Provide the [x, y] coordinate of the cell's center where the given text is located.  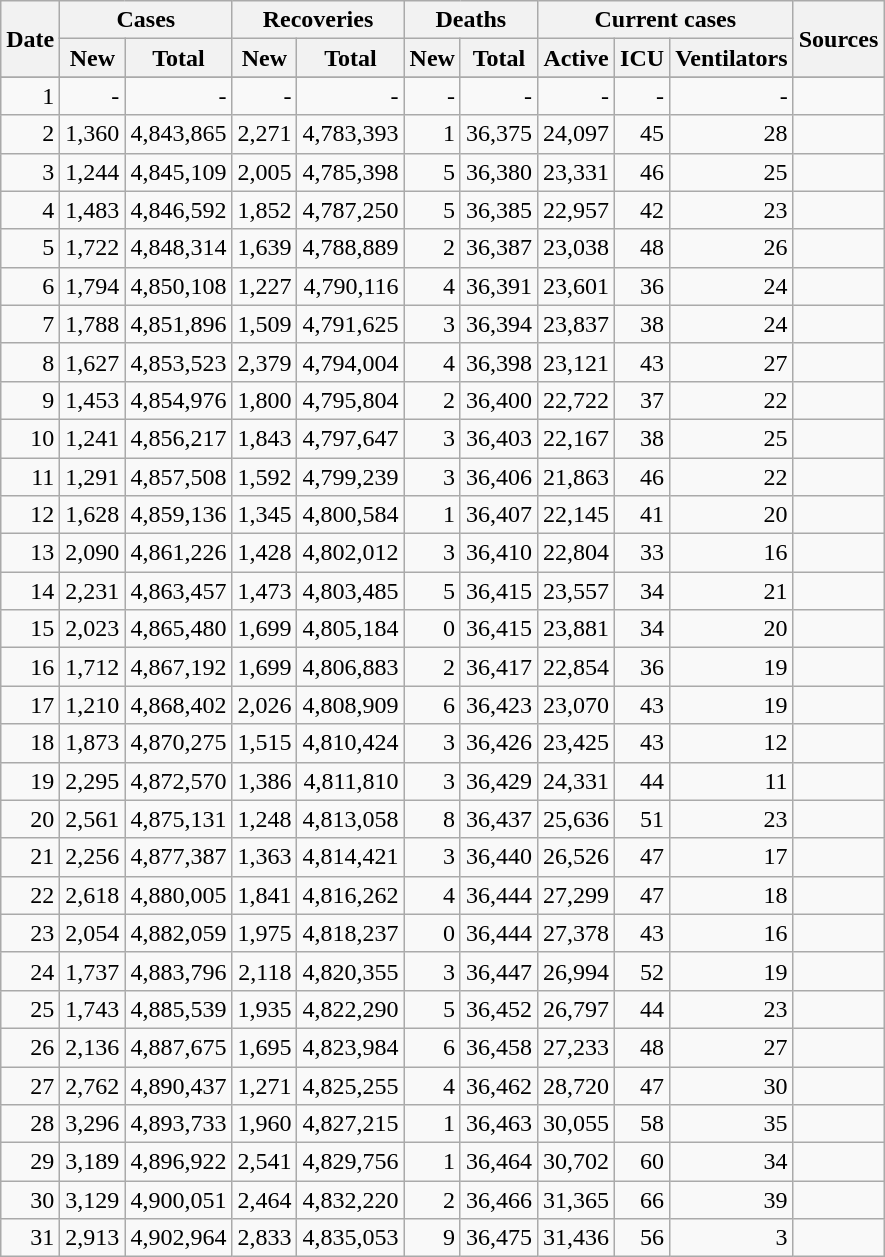
2,023 [92, 629]
1,794 [92, 286]
1,935 [264, 1009]
60 [642, 1162]
36,437 [498, 819]
36,417 [498, 667]
36,410 [498, 553]
23,425 [576, 743]
4,795,804 [350, 400]
36,400 [498, 400]
4,887,675 [178, 1047]
2,561 [92, 819]
26,994 [576, 971]
1,712 [92, 667]
Cases [146, 20]
3,189 [92, 1162]
26,797 [576, 1009]
3,129 [92, 1200]
4,802,012 [350, 553]
4,799,239 [350, 477]
1,360 [92, 134]
4,818,237 [350, 933]
4,823,984 [350, 1047]
1,345 [264, 515]
Current cases [665, 20]
37 [642, 400]
1,363 [264, 857]
36,463 [498, 1124]
4,877,387 [178, 857]
4,883,796 [178, 971]
2,833 [264, 1238]
21,863 [576, 477]
1,628 [92, 515]
28,720 [576, 1085]
1,788 [92, 324]
36,406 [498, 477]
4,893,733 [178, 1124]
36,391 [498, 286]
2,026 [264, 705]
51 [642, 819]
25,636 [576, 819]
36,375 [498, 134]
1,248 [264, 819]
36,466 [498, 1200]
2,913 [92, 1238]
23,121 [576, 362]
4,885,539 [178, 1009]
4,853,523 [178, 362]
2,295 [92, 781]
30,702 [576, 1162]
4,832,220 [350, 1200]
36,440 [498, 857]
4,811,810 [350, 781]
2,231 [92, 591]
4,843,865 [178, 134]
15 [30, 629]
4,820,355 [350, 971]
4,813,058 [350, 819]
4,848,314 [178, 248]
1,515 [264, 743]
33 [642, 553]
36,398 [498, 362]
23,881 [576, 629]
22,957 [576, 210]
3,296 [92, 1124]
4,785,398 [350, 172]
36,447 [498, 971]
4,791,625 [350, 324]
4,846,592 [178, 210]
56 [642, 1238]
1,627 [92, 362]
23,070 [576, 705]
36,452 [498, 1009]
22,722 [576, 400]
4,859,136 [178, 515]
4,814,421 [350, 857]
45 [642, 134]
4,806,883 [350, 667]
4,850,108 [178, 286]
4,851,896 [178, 324]
2,090 [92, 553]
31 [30, 1238]
4,810,424 [350, 743]
2,054 [92, 933]
39 [732, 1200]
27,233 [576, 1047]
4,863,457 [178, 591]
1,473 [264, 591]
36,462 [498, 1085]
36,475 [498, 1238]
1,843 [264, 438]
36,387 [498, 248]
27,299 [576, 895]
52 [642, 971]
2,256 [92, 857]
4,845,109 [178, 172]
1,210 [92, 705]
4,900,051 [178, 1200]
Deaths [470, 20]
36,403 [498, 438]
36,464 [498, 1162]
30,055 [576, 1124]
1,453 [92, 400]
4,880,005 [178, 895]
2,618 [92, 895]
4,825,255 [350, 1085]
ICU [642, 58]
4,890,437 [178, 1085]
1,227 [264, 286]
42 [642, 210]
1,743 [92, 1009]
22,167 [576, 438]
27,378 [576, 933]
1,592 [264, 477]
26,526 [576, 857]
1,975 [264, 933]
4,787,250 [350, 210]
66 [642, 1200]
2,379 [264, 362]
4,805,184 [350, 629]
10 [30, 438]
4,835,053 [350, 1238]
4,808,909 [350, 705]
4,882,059 [178, 933]
4,797,647 [350, 438]
4,857,508 [178, 477]
1,841 [264, 895]
1,960 [264, 1124]
4,794,004 [350, 362]
7 [30, 324]
4,788,889 [350, 248]
58 [642, 1124]
1,241 [92, 438]
4,822,290 [350, 1009]
29 [30, 1162]
1,722 [92, 248]
4,816,262 [350, 895]
4,861,226 [178, 553]
23,837 [576, 324]
36,458 [498, 1047]
23,331 [576, 172]
14 [30, 591]
36,423 [498, 705]
13 [30, 553]
36,426 [498, 743]
1,428 [264, 553]
2,136 [92, 1047]
1,483 [92, 210]
1,244 [92, 172]
23,601 [576, 286]
22,804 [576, 553]
2,271 [264, 134]
4,783,393 [350, 134]
24,097 [576, 134]
4,803,485 [350, 591]
Active [576, 58]
Date [30, 39]
4,896,922 [178, 1162]
2,118 [264, 971]
36,407 [498, 515]
Recoveries [318, 20]
41 [642, 515]
36,385 [498, 210]
31,365 [576, 1200]
1,873 [92, 743]
35 [732, 1124]
4,800,584 [350, 515]
1,639 [264, 248]
Sources [838, 39]
4,867,192 [178, 667]
4,790,116 [350, 286]
4,865,480 [178, 629]
1,695 [264, 1047]
1,800 [264, 400]
4,829,756 [350, 1162]
22,145 [576, 515]
2,464 [264, 1200]
2,005 [264, 172]
36,429 [498, 781]
1,291 [92, 477]
4,875,131 [178, 819]
1,852 [264, 210]
Ventilators [732, 58]
2,541 [264, 1162]
24,331 [576, 781]
4,856,217 [178, 438]
36,394 [498, 324]
4,902,964 [178, 1238]
31,436 [576, 1238]
1,737 [92, 971]
4,870,275 [178, 743]
4,872,570 [178, 781]
2,762 [92, 1085]
23,557 [576, 591]
1,386 [264, 781]
23,038 [576, 248]
22,854 [576, 667]
1,271 [264, 1085]
1,509 [264, 324]
4,868,402 [178, 705]
4,827,215 [350, 1124]
4,854,976 [178, 400]
36,380 [498, 172]
